Capture the cell that displays the provided text and extract its [x, y] central coordinate. 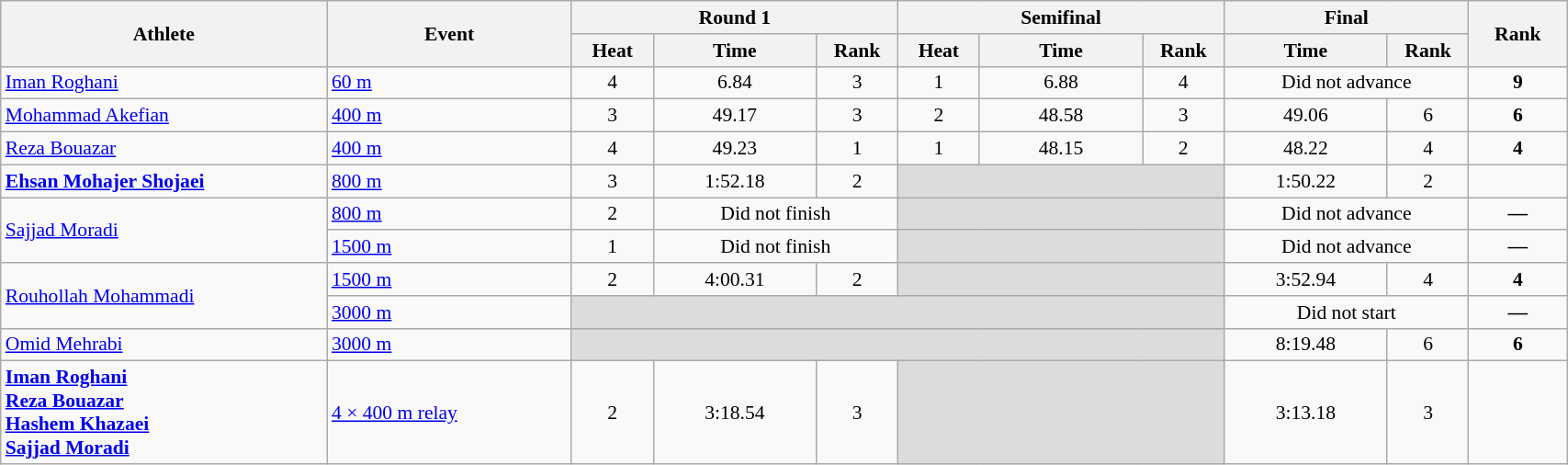
48.22 [1306, 149]
6.84 [735, 83]
Event [449, 33]
Sajjad Moradi [164, 230]
Ehsan Mohajer Shojaei [164, 181]
3:18.54 [735, 413]
6.88 [1061, 83]
Athlete [164, 33]
4 × 400 m relay [449, 413]
49.17 [735, 116]
Reza Bouazar [164, 149]
9 [1517, 83]
Did not start [1347, 312]
48.15 [1061, 149]
3:13.18 [1306, 413]
Round 1 [735, 17]
60 m [449, 83]
1:50.22 [1306, 181]
Iman Roghani [164, 83]
4:00.31 [735, 279]
Semifinal [1060, 17]
Mohammad Akefian [164, 116]
49.06 [1306, 116]
48.58 [1061, 116]
Omid Mehrabi [164, 345]
8:19.48 [1306, 345]
49.23 [735, 149]
Final [1347, 17]
Iman RoghaniReza BouazarHashem KhazaeiSajjad Moradi [164, 413]
1:52.18 [735, 181]
Rouhollah Mohammadi [164, 296]
3:52.94 [1306, 279]
